Output the [x, y] coordinate of the center of the cell containing the given text.  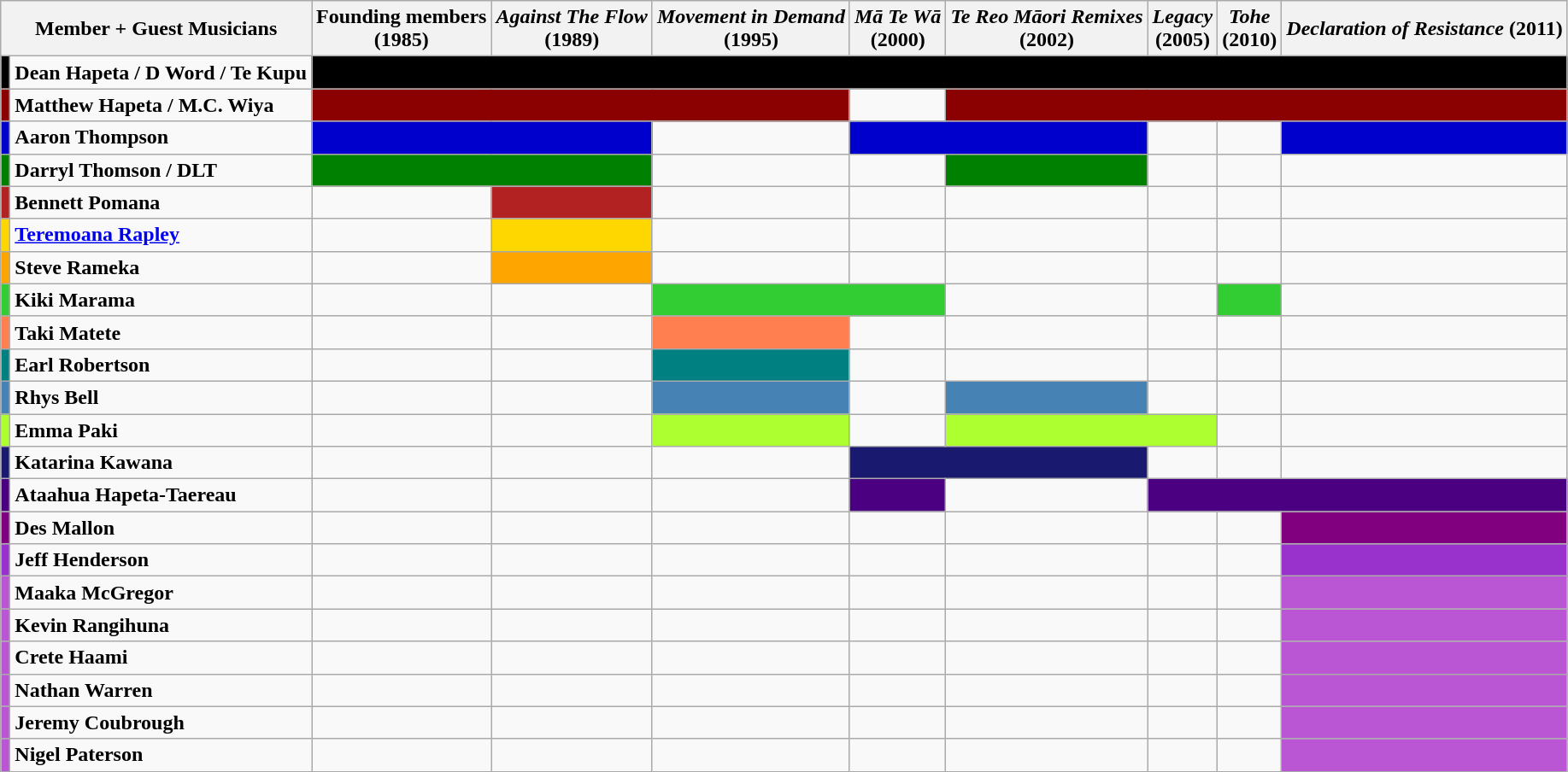
Founding members(1985) [402, 29]
Maaka McGregor [161, 593]
Kiki Marama [161, 300]
Steve Rameka [161, 267]
Mā Te Wā(2000) [897, 29]
Teremoana Rapley [161, 235]
Aaron Thompson [161, 137]
Bennett Pomana [161, 202]
Earl Robertson [161, 365]
Taki Matete [161, 332]
Tohe(2010) [1249, 29]
Declaration of Resistance (2011) [1424, 29]
Darryl Thomson / DLT [161, 170]
Kevin Rangihuna [161, 625]
Ataahua Hapeta-Taereau [161, 495]
Te Reo Māori Remixes(2002) [1047, 29]
Dean Hapeta / D Word / Te Kupu [161, 73]
Jeremy Coubrough [161, 722]
Emma Paki [161, 430]
Jeff Henderson [161, 560]
Rhys Bell [161, 397]
Crete Haami [161, 658]
Legacy(2005) [1183, 29]
Against The Flow(1989) [572, 29]
Katarina Kawana [161, 463]
Member + Guest Musicians [156, 29]
Nathan Warren [161, 690]
Movement in Demand(1995) [750, 29]
Matthew Hapeta / M.C. Wiya [161, 105]
Nigel Paterson [161, 755]
Des Mallon [161, 528]
